Find where the given text appears and provide that cell's center as [X, Y] coordinate. 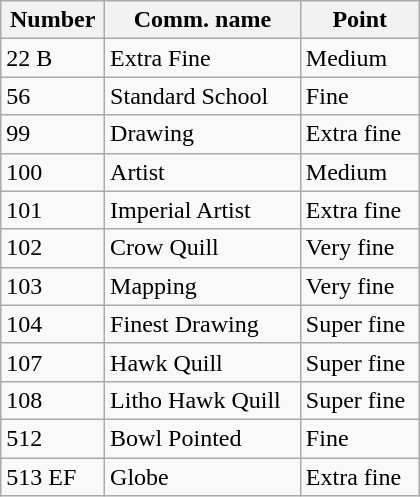
Number [53, 20]
Extra Fine [203, 58]
108 [53, 400]
Bowl Pointed [203, 438]
Imperial Artist [203, 210]
99 [53, 134]
Crow Quill [203, 248]
56 [53, 96]
101 [53, 210]
Finest Drawing [203, 324]
103 [53, 286]
Globe [203, 477]
107 [53, 362]
Litho Hawk Quill [203, 400]
513 EF [53, 477]
Comm. name [203, 20]
104 [53, 324]
Artist [203, 172]
22 B [53, 58]
Mapping [203, 286]
100 [53, 172]
102 [53, 248]
Point [360, 20]
Hawk Quill [203, 362]
Standard School [203, 96]
512 [53, 438]
Drawing [203, 134]
